Capture the cell that displays the provided text and extract its [X, Y] central coordinate. 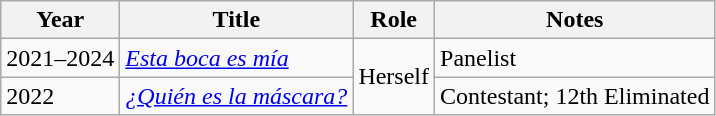
Role [394, 20]
Herself [394, 77]
Notes [575, 20]
¿Quién es la máscara? [236, 96]
Title [236, 20]
Contestant; 12th Eliminated [575, 96]
Year [60, 20]
2021–2024 [60, 58]
Esta boca es mía [236, 58]
Panelist [575, 58]
2022 [60, 96]
